Return [X, Y] of the center of cell containing provided text 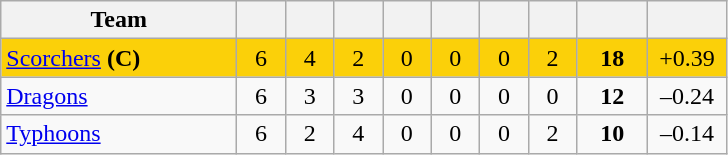
–0.24 [688, 96]
Scorchers (C) [119, 58]
12 [612, 96]
Typhoons [119, 134]
Team [119, 20]
18 [612, 58]
–0.14 [688, 134]
Dragons [119, 96]
10 [612, 134]
+0.39 [688, 58]
